Determine the (x, y) coordinate at the center of the cell enclosing the given text.  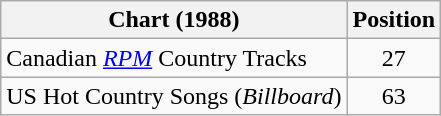
Chart (1988) (174, 20)
27 (394, 58)
63 (394, 96)
Position (394, 20)
Canadian RPM Country Tracks (174, 58)
US Hot Country Songs (Billboard) (174, 96)
